Determine the (X, Y) coordinate at the center of the cell enclosing the given text.  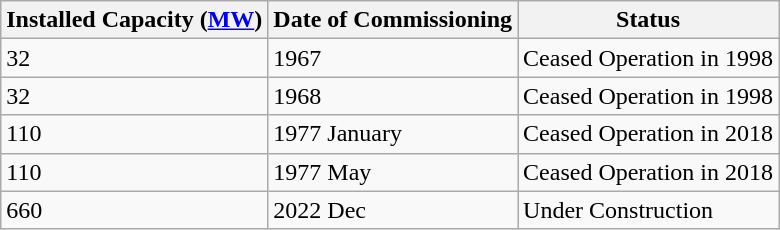
1967 (393, 58)
1977 May (393, 172)
2022 Dec (393, 210)
1977 January (393, 134)
660 (134, 210)
Status (648, 20)
Under Construction (648, 210)
Installed Capacity (MW) (134, 20)
1968 (393, 96)
Date of Commissioning (393, 20)
